Find where the given text appears and provide that cell's center as (x, y) coordinate. 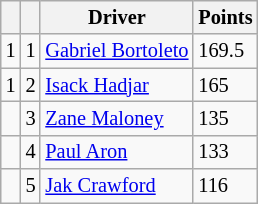
165 (225, 85)
Paul Aron (116, 152)
2 (31, 85)
4 (31, 152)
133 (225, 152)
169.5 (225, 51)
Driver (116, 17)
Isack Hadjar (116, 85)
5 (31, 186)
Zane Maloney (116, 118)
Points (225, 17)
Jak Crawford (116, 186)
3 (31, 118)
116 (225, 186)
Gabriel Bortoleto (116, 51)
135 (225, 118)
